Detect which cell encompasses the target text, then output its [X, Y] center coordinate. 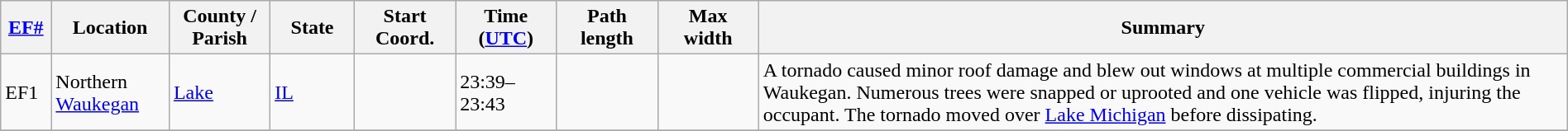
Lake [219, 92]
Start Coord. [404, 28]
Time (UTC) [506, 28]
23:39–23:43 [506, 92]
Summary [1163, 28]
County / Parish [219, 28]
EF1 [26, 92]
Path length [607, 28]
Location [111, 28]
State [313, 28]
Max width [708, 28]
IL [313, 92]
EF# [26, 28]
Northern Waukegan [111, 92]
